Search for the cell housing the specified text and yield its (x, y) center coordinate. 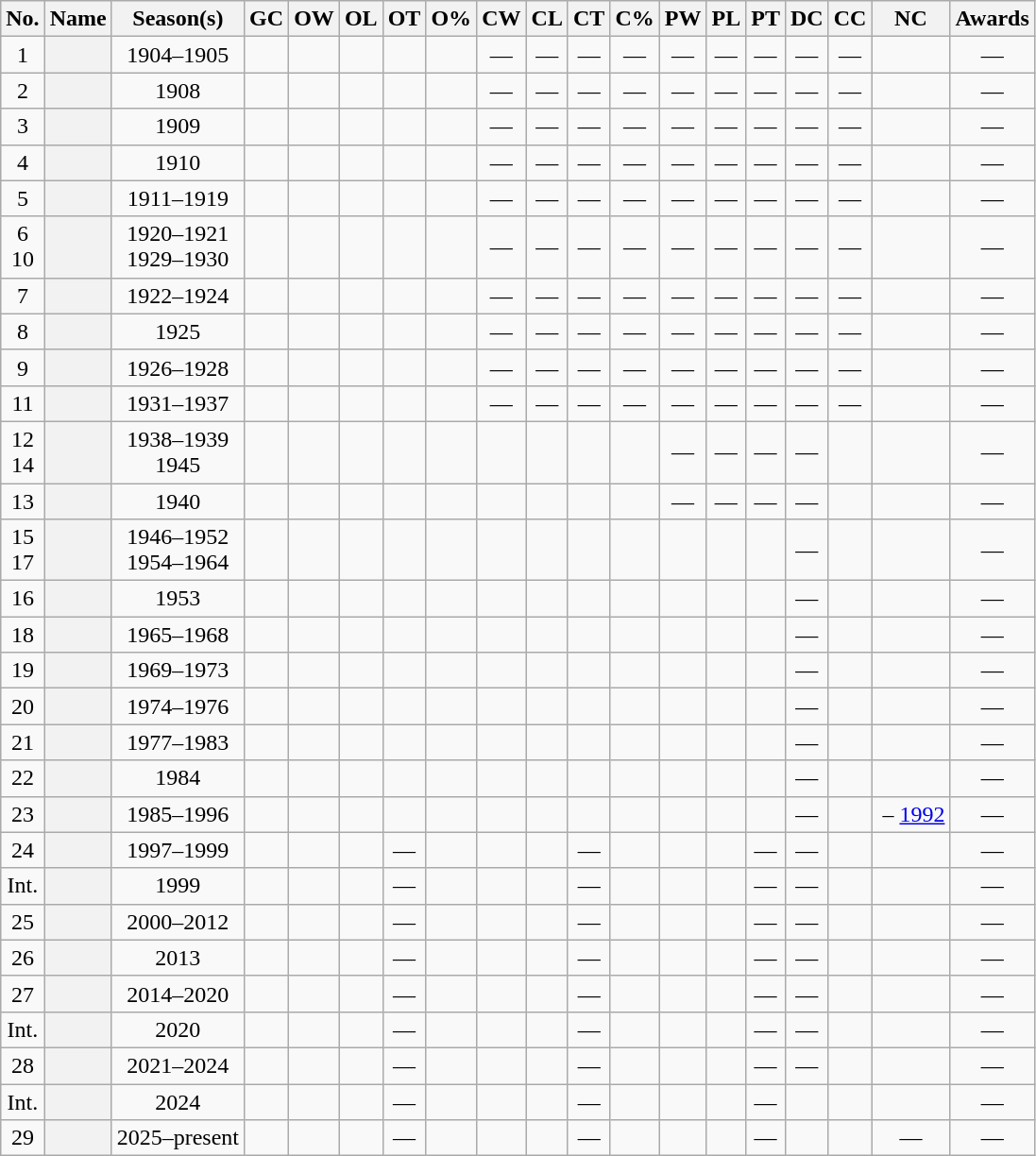
NC (910, 19)
1977–1983 (178, 742)
PT (766, 19)
1517 (23, 550)
1965–1968 (178, 635)
Awards (992, 19)
19 (23, 671)
8 (23, 331)
2020 (178, 1029)
20 (23, 706)
7 (23, 296)
2021–2024 (178, 1065)
3 (23, 127)
1908 (178, 91)
1940 (178, 501)
CW (501, 19)
No. (23, 19)
OW (314, 19)
9 (23, 367)
2014–2020 (178, 994)
21 (23, 742)
29 (23, 1138)
GC (266, 19)
1997–1999 (178, 850)
2000–2012 (178, 922)
2025–present (178, 1138)
22 (23, 778)
23 (23, 814)
1999 (178, 886)
2024 (178, 1102)
16 (23, 599)
1920–19211929–1930 (178, 247)
1910 (178, 162)
1911–1919 (178, 198)
Name (77, 19)
18 (23, 635)
DC (807, 19)
1909 (178, 127)
1214 (23, 451)
– 1992 (910, 814)
2 (23, 91)
OT (404, 19)
1 (23, 55)
1931–1937 (178, 403)
610 (23, 247)
1946–19521954–1964 (178, 550)
1926–1928 (178, 367)
1904–1905 (178, 55)
1953 (178, 599)
1925 (178, 331)
1938–19391945 (178, 451)
PW (683, 19)
1984 (178, 778)
27 (23, 994)
PL (726, 19)
CL (547, 19)
4 (23, 162)
CC (850, 19)
25 (23, 922)
13 (23, 501)
O% (451, 19)
24 (23, 850)
11 (23, 403)
1969–1973 (178, 671)
28 (23, 1065)
1985–1996 (178, 814)
5 (23, 198)
26 (23, 958)
CT (588, 19)
OL (361, 19)
C% (635, 19)
1974–1976 (178, 706)
1922–1924 (178, 296)
Season(s) (178, 19)
2013 (178, 958)
